Search for the cell housing the specified text and yield its [X, Y] center coordinate. 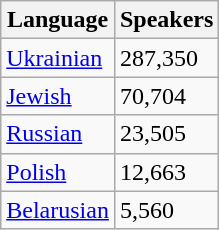
12,663 [166, 172]
Belarusian [58, 210]
Polish [58, 172]
70,704 [166, 96]
287,350 [166, 58]
Speakers [166, 20]
5,560 [166, 210]
23,505 [166, 134]
Russian [58, 134]
Ukrainian [58, 58]
Language [58, 20]
Jewish [58, 96]
